From the cell containing the given text, extract its center point as (x, y) coordinate. 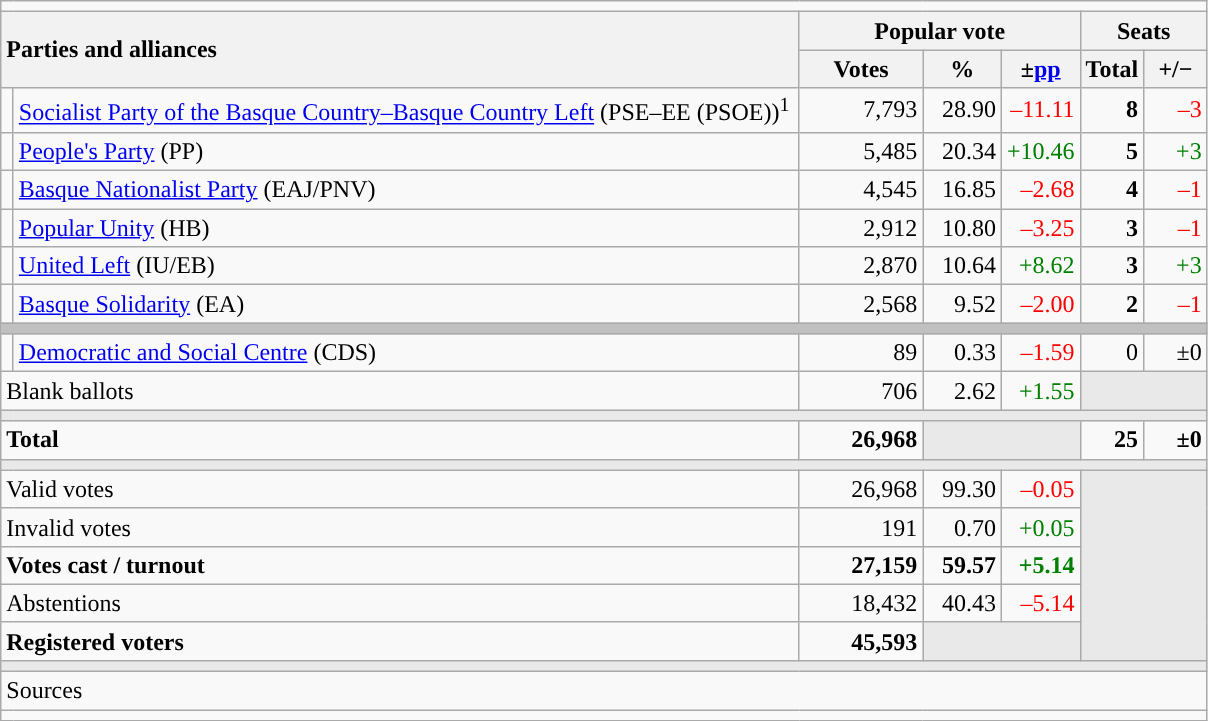
Votes (861, 69)
16.85 (962, 190)
+5.14 (1040, 565)
People's Party (PP) (406, 151)
4 (1112, 190)
Popular vote (940, 31)
59.57 (962, 565)
Blank ballots (400, 391)
+0.05 (1040, 527)
20.34 (962, 151)
2,870 (861, 266)
Votes cast / turnout (400, 565)
18,432 (861, 603)
Basque Solidarity (EA) (406, 304)
0.70 (962, 527)
–2.00 (1040, 304)
8 (1112, 110)
10.80 (962, 228)
–5.14 (1040, 603)
25 (1112, 440)
Basque Nationalist Party (EAJ/PNV) (406, 190)
40.43 (962, 603)
4,545 (861, 190)
+1.55 (1040, 391)
–3 (1176, 110)
9.52 (962, 304)
706 (861, 391)
Popular Unity (HB) (406, 228)
7,793 (861, 110)
+10.46 (1040, 151)
28.90 (962, 110)
–1.59 (1040, 353)
±pp (1040, 69)
–2.68 (1040, 190)
Parties and alliances (400, 50)
United Left (IU/EB) (406, 266)
Valid votes (400, 489)
27,159 (861, 565)
Democratic and Social Centre (CDS) (406, 353)
Invalid votes (400, 527)
2 (1112, 304)
0.33 (962, 353)
Seats (1144, 31)
–11.11 (1040, 110)
Abstentions (400, 603)
45,593 (861, 641)
2,568 (861, 304)
+8.62 (1040, 266)
89 (861, 353)
Sources (604, 691)
+/− (1176, 69)
99.30 (962, 489)
Socialist Party of the Basque Country–Basque Country Left (PSE–EE (PSOE))1 (406, 110)
2.62 (962, 391)
191 (861, 527)
2,912 (861, 228)
5 (1112, 151)
–0.05 (1040, 489)
Registered voters (400, 641)
0 (1112, 353)
–3.25 (1040, 228)
% (962, 69)
5,485 (861, 151)
10.64 (962, 266)
